Output the [x, y] coordinate of the center of the cell containing the given text.  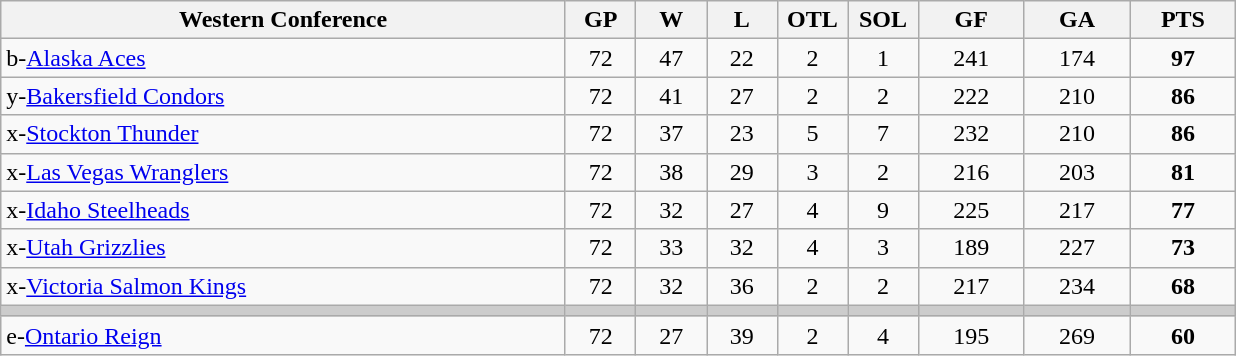
9 [884, 210]
81 [1183, 172]
47 [672, 58]
241 [971, 58]
77 [1183, 210]
227 [1077, 248]
PTS [1183, 20]
36 [742, 286]
GF [971, 20]
L [742, 20]
73 [1183, 248]
GA [1077, 20]
174 [1077, 58]
23 [742, 134]
x-Idaho Steelheads [284, 210]
39 [742, 335]
203 [1077, 172]
216 [971, 172]
x-Stockton Thunder [284, 134]
7 [884, 134]
68 [1183, 286]
y-Bakersfield Condors [284, 96]
e-Ontario Reign [284, 335]
37 [672, 134]
189 [971, 248]
97 [1183, 58]
W [672, 20]
222 [971, 96]
x-Victoria Salmon Kings [284, 286]
SOL [884, 20]
225 [971, 210]
GP [600, 20]
x-Utah Grizzlies [284, 248]
195 [971, 335]
269 [1077, 335]
x-Las Vegas Wranglers [284, 172]
29 [742, 172]
38 [672, 172]
OTL [812, 20]
b-Alaska Aces [284, 58]
234 [1077, 286]
1 [884, 58]
Western Conference [284, 20]
33 [672, 248]
5 [812, 134]
60 [1183, 335]
232 [971, 134]
22 [742, 58]
41 [672, 96]
